Pinpoint the cell where the given text exists, returning its (x, y) midpoint coordinate. 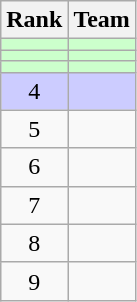
Rank (34, 20)
6 (34, 167)
5 (34, 129)
8 (34, 243)
7 (34, 205)
Team (102, 20)
4 (34, 91)
9 (34, 281)
